Determine the [x, y] coordinate at the center of the cell enclosing the given text.  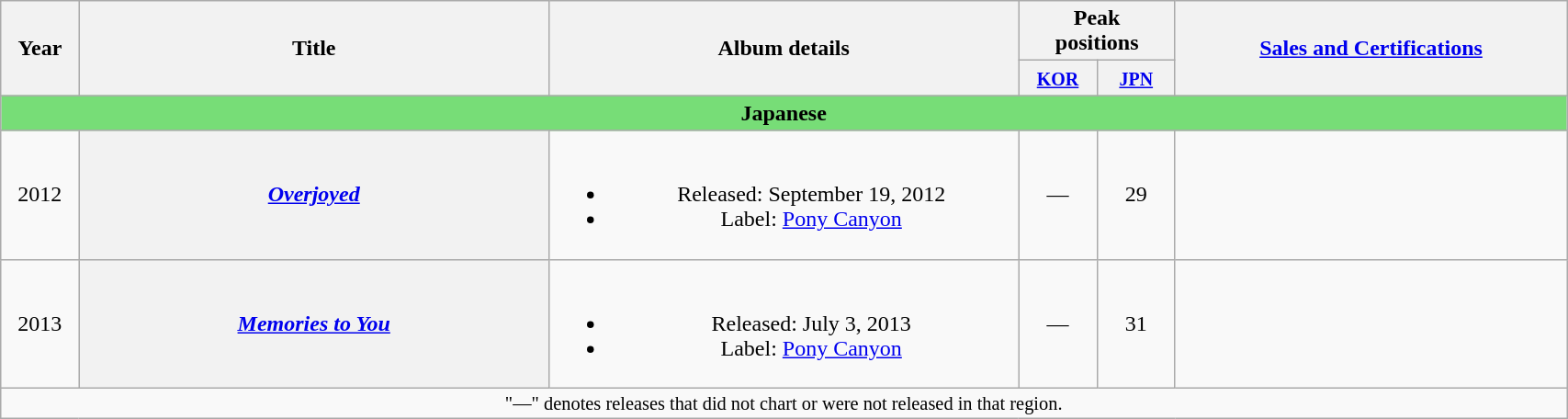
Sales and Certifications [1371, 48]
Overjoyed [314, 195]
JPN [1135, 78]
KOR [1058, 78]
Japanese [784, 113]
29 [1135, 195]
Memories to You [314, 323]
2013 [40, 323]
Year [40, 48]
Title [314, 48]
2012 [40, 195]
"—" denotes releases that did not chart or were not released in that region. [784, 403]
Peakpositions [1097, 31]
Released: September 19, 2012Label: Pony Canyon [783, 195]
Released: July 3, 2013Label: Pony Canyon [783, 323]
Album details [783, 48]
31 [1135, 323]
